Identify which cell holds the provided text, then report its [X, Y] central coordinate. 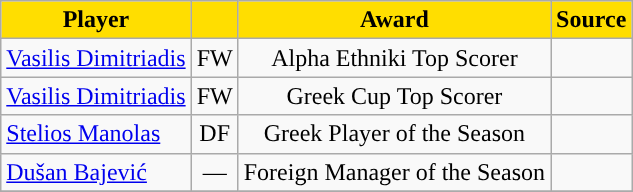
Award [394, 20]
DF [214, 134]
Source [592, 20]
Foreign Manager of the Season [394, 172]
— [214, 172]
Player [96, 20]
Dušan Bajević [96, 172]
Greek Cup Top Scorer [394, 96]
Greek Player of the Season [394, 134]
Stelios Manolas [96, 134]
Alpha Ethniki Top Scorer [394, 58]
